Output the (x, y) coordinate of the center of the cell containing the given text.  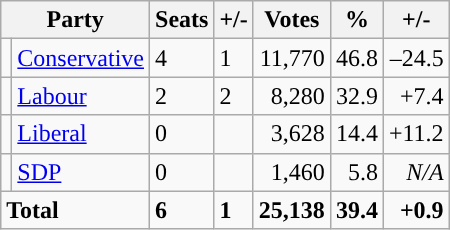
% (356, 20)
8,280 (292, 96)
Labour (81, 96)
39.4 (356, 210)
32.9 (356, 96)
+0.9 (416, 210)
Votes (292, 20)
5.8 (356, 172)
Total (76, 210)
Conservative (81, 58)
SDP (81, 172)
Seats (182, 20)
–24.5 (416, 58)
1,460 (292, 172)
3,628 (292, 134)
Liberal (81, 134)
+11.2 (416, 134)
46.8 (356, 58)
6 (182, 210)
+7.4 (416, 96)
25,138 (292, 210)
Party (76, 20)
11,770 (292, 58)
4 (182, 58)
14.4 (356, 134)
N/A (416, 172)
